Identify which cell holds the provided text, then report its [x, y] central coordinate. 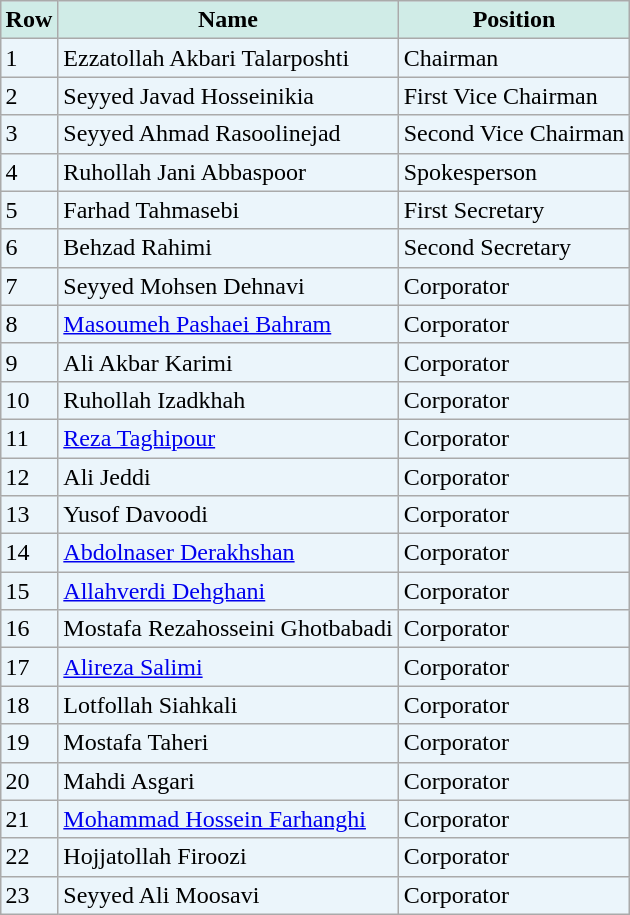
Behzad Rahimi [228, 248]
7 [29, 286]
Lotfollah Siahkali [228, 705]
21 [29, 819]
Abdolnaser Derakhshan [228, 553]
Ruhollah Izadkhah [228, 400]
13 [29, 515]
18 [29, 705]
Farhad Tahmasebi [228, 210]
Ezzatollah Akbari Talarposhti [228, 58]
20 [29, 781]
16 [29, 629]
1 [29, 58]
Masoumeh Pashaei Bahram [228, 324]
Seyyed Javad Hosseinikia [228, 96]
15 [29, 591]
Mostafa Taheri [228, 743]
17 [29, 667]
23 [29, 895]
Spokesperson [514, 172]
12 [29, 477]
Seyyed Mohsen Dehnavi [228, 286]
Mahdi Asgari [228, 781]
Seyyed Ahmad Rasoolinejad [228, 134]
10 [29, 400]
3 [29, 134]
Seyyed Ali Moosavi [228, 895]
Chairman [514, 58]
11 [29, 438]
Position [514, 20]
4 [29, 172]
9 [29, 362]
Ruhollah Jani Abbaspoor [228, 172]
Name [228, 20]
Reza Taghipour [228, 438]
Allahverdi Dehghani [228, 591]
14 [29, 553]
Ali Jeddi [228, 477]
Hojjatollah Firoozi [228, 857]
Mostafa Rezahosseini Ghotbabadi [228, 629]
2 [29, 96]
Ali Akbar Karimi [228, 362]
First Vice Chairman [514, 96]
5 [29, 210]
First Secretary [514, 210]
Row [29, 20]
Second Vice Chairman [514, 134]
Mohammad Hossein Farhanghi [228, 819]
Alireza Salimi [228, 667]
22 [29, 857]
19 [29, 743]
Yusof Davoodi [228, 515]
6 [29, 248]
8 [29, 324]
Second Secretary [514, 248]
